Scan for the cell matching the given text and deliver its (X, Y) coordinate at center. 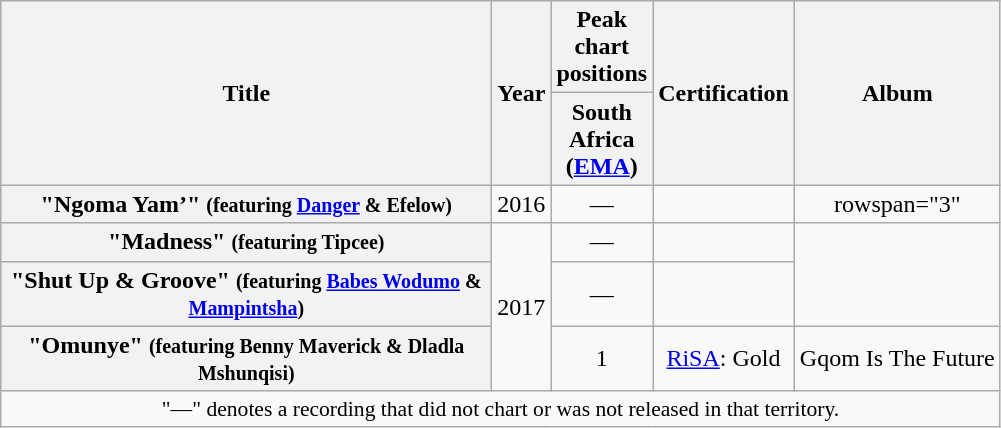
Certification (724, 93)
1 (602, 358)
Title (246, 93)
"Shut Up & Groove" (featuring Babes Wodumo & Mampintsha) (246, 294)
"—" denotes a recording that did not chart or was not released in that territory. (501, 409)
South Africa (EMA) (602, 139)
2016 (522, 204)
"Omunye" (featuring Benny Maverick & Dladla Mshunqisi) (246, 358)
"Madness" (featuring Tipcee) (246, 242)
Year (522, 93)
RiSA: Gold (724, 358)
2017 (522, 307)
rowspan="3" (897, 204)
Album (897, 93)
"Ngoma Yam’" (featuring Danger & Efelow) (246, 204)
Gqom Is The Future (897, 358)
Peak chart positions (602, 47)
